Determine the (x, y) coordinate at the center of the cell enclosing the given text.  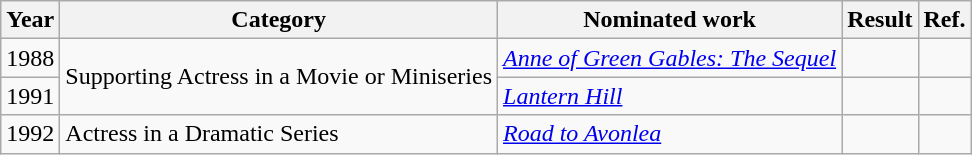
Result (880, 20)
1992 (30, 134)
Anne of Green Gables: The Sequel (670, 58)
Supporting Actress in a Movie or Miniseries (279, 77)
Nominated work (670, 20)
1988 (30, 58)
Actress in a Dramatic Series (279, 134)
1991 (30, 96)
Ref. (944, 20)
Road to Avonlea (670, 134)
Lantern Hill (670, 96)
Year (30, 20)
Category (279, 20)
